Return [X, Y] of the center of cell containing provided text 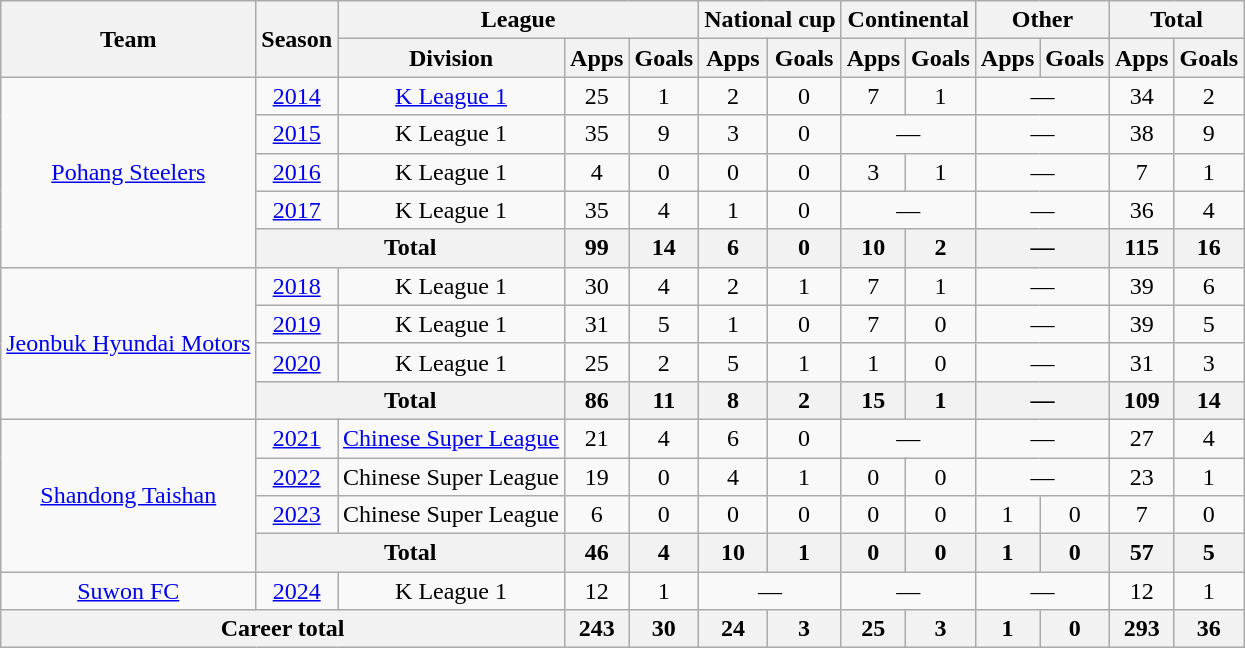
2021 [297, 438]
2024 [297, 591]
86 [597, 400]
99 [597, 248]
2023 [297, 515]
293 [1142, 629]
27 [1142, 438]
2015 [297, 134]
2022 [297, 477]
19 [597, 477]
National cup [770, 20]
11 [664, 400]
Division [452, 58]
Continental [908, 20]
115 [1142, 248]
16 [1209, 248]
Other [1042, 20]
24 [733, 629]
Season [297, 39]
2017 [297, 210]
46 [597, 553]
Shandong Taishan [128, 495]
2019 [297, 324]
15 [873, 400]
38 [1142, 134]
Career total [283, 629]
2018 [297, 286]
8 [733, 400]
57 [1142, 553]
23 [1142, 477]
34 [1142, 96]
21 [597, 438]
League [518, 20]
Team [128, 39]
2020 [297, 362]
109 [1142, 400]
Pohang Steelers [128, 172]
2016 [297, 172]
Suwon FC [128, 591]
243 [597, 629]
2014 [297, 96]
Jeonbuk Hyundai Motors [128, 343]
